Detect which cell encompasses the target text, then output its (x, y) center coordinate. 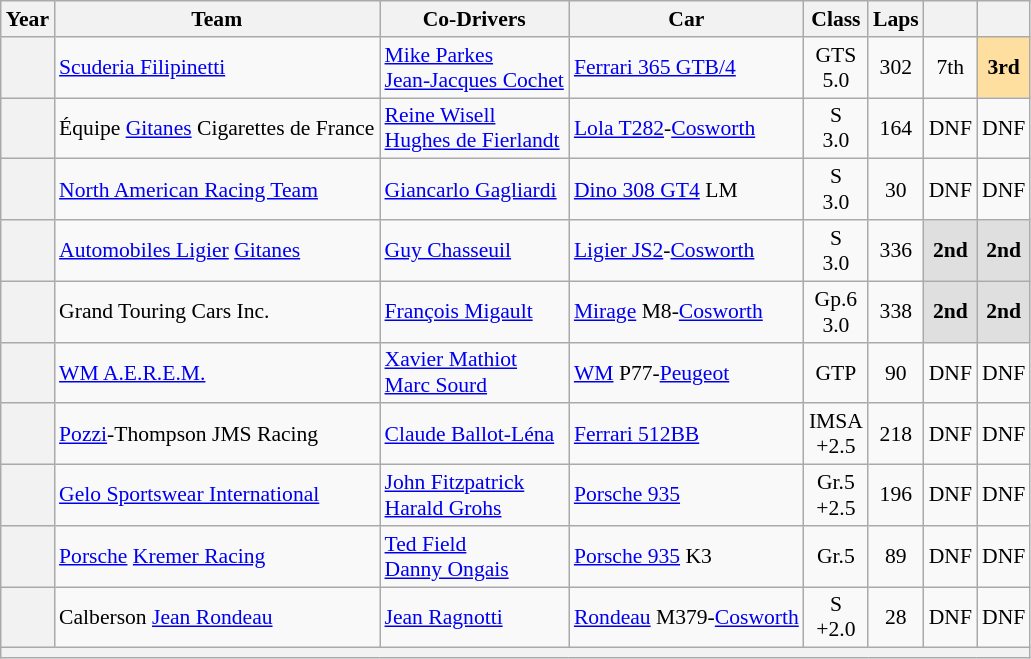
North American Racing Team (216, 190)
IMSA+2.5 (836, 434)
Team (216, 19)
Dino 308 GT4 LM (686, 190)
Reine Wisell Hughes de Fierlandt (474, 128)
Porsche Kremer Racing (216, 556)
Porsche 935 (686, 496)
Year (28, 19)
GTS5.0 (836, 68)
30 (896, 190)
Gr.5 (836, 556)
WM A.E.R.E.M. (216, 372)
Xavier Mathiot Marc Sourd (474, 372)
Ferrari 365 GTB/4 (686, 68)
Automobiles Ligier Gitanes (216, 250)
S+2.0 (836, 618)
Claude Ballot-Léna (474, 434)
Calberson Jean Rondeau (216, 618)
Rondeau M379-Cosworth (686, 618)
Guy Chasseuil (474, 250)
Class (836, 19)
336 (896, 250)
3rd (1004, 68)
Scuderia Filipinetti (216, 68)
Grand Touring Cars Inc. (216, 312)
338 (896, 312)
28 (896, 618)
Laps (896, 19)
Gr.5+2.5 (836, 496)
Jean Ragnotti (474, 618)
89 (896, 556)
Équipe Gitanes Cigarettes de France (216, 128)
Car (686, 19)
Porsche 935 K3 (686, 556)
Mike Parkes Jean-Jacques Cochet (474, 68)
GTP (836, 372)
Mirage M8-Cosworth (686, 312)
7th (950, 68)
Gp.63.0 (836, 312)
Ferrari 512BB (686, 434)
Co-Drivers (474, 19)
Ligier JS2-Cosworth (686, 250)
164 (896, 128)
Pozzi-Thompson JMS Racing (216, 434)
François Migault (474, 312)
WM P77-Peugeot (686, 372)
196 (896, 496)
Gelo Sportswear International (216, 496)
90 (896, 372)
Giancarlo Gagliardi (474, 190)
218 (896, 434)
Lola T282-Cosworth (686, 128)
John Fitzpatrick Harald Grohs (474, 496)
302 (896, 68)
Ted Field Danny Ongais (474, 556)
